Find where the given text appears and provide that cell's center as [x, y] coordinate. 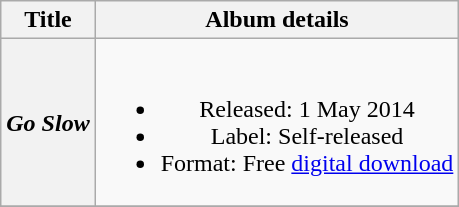
Go Slow [48, 122]
Released: 1 May 2014Label: Self-releasedFormat: Free digital download [277, 122]
Album details [277, 20]
Title [48, 20]
